Output the [x, y] coordinate of the center of the cell containing the given text.  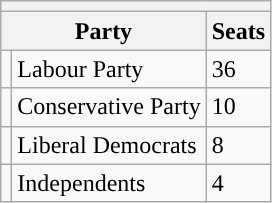
Independents [109, 183]
Labour Party [109, 69]
8 [238, 145]
36 [238, 69]
10 [238, 107]
4 [238, 183]
Conservative Party [109, 107]
Party [104, 31]
Seats [238, 31]
Liberal Democrats [109, 145]
